Extract the [x, y] coordinate from the center of the cell holding the provided text.  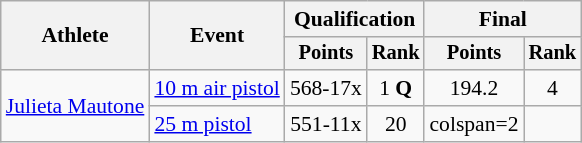
Julieta Mautone [76, 106]
4 [553, 88]
1 Q [396, 88]
colspan=2 [474, 124]
568-17x [326, 88]
Final [502, 19]
551-11x [326, 124]
Event [216, 36]
Athlete [76, 36]
10 m air pistol [216, 88]
Qualification [355, 19]
25 m pistol [216, 124]
20 [396, 124]
194.2 [474, 88]
